Extract the [X, Y] coordinate from the center of the cell holding the provided text.  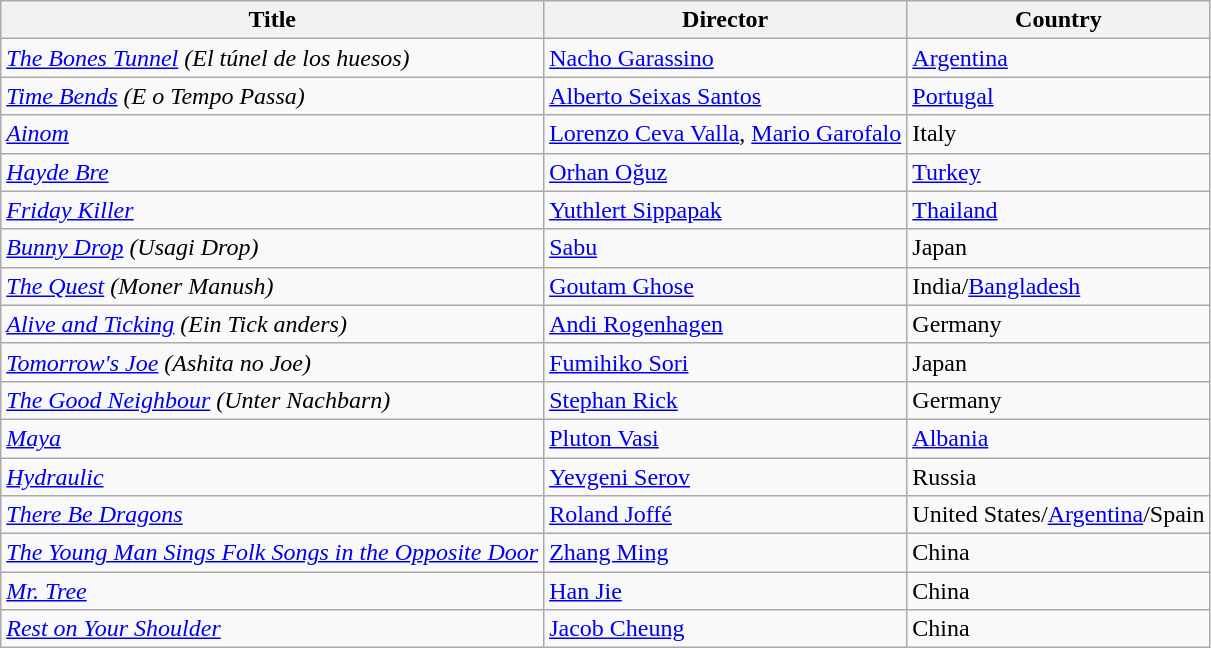
Nacho Garassino [726, 58]
The Quest (Moner Manush) [272, 286]
Hayde Bre [272, 172]
Maya [272, 438]
Han Jie [726, 591]
Italy [1058, 134]
Yevgeni Serov [726, 477]
Alberto Seixas Santos [726, 96]
Director [726, 20]
Zhang Ming [726, 553]
Portugal [1058, 96]
There Be Dragons [272, 515]
The Bones Tunnel (El túnel de los huesos) [272, 58]
Hydraulic [272, 477]
Bunny Drop (Usagi Drop) [272, 248]
Goutam Ghose [726, 286]
Turkey [1058, 172]
Orhan Oğuz [726, 172]
Andi Rogenhagen [726, 324]
Yuthlert Sippapak [726, 210]
The Young Man Sings Folk Songs in the Opposite Door [272, 553]
Russia [1058, 477]
Sabu [726, 248]
Fumihiko Sori [726, 362]
Tomorrow's Joe (Ashita no Joe) [272, 362]
Title [272, 20]
Albania [1058, 438]
The Good Neighbour (Unter Nachbarn) [272, 400]
Pluton Vasi [726, 438]
Lorenzo Ceva Valla, Mario Garofalo [726, 134]
Alive and Ticking (Ein Tick anders) [272, 324]
Friday Killer [272, 210]
India/Bangladesh [1058, 286]
Mr. Tree [272, 591]
Time Bends (E o Tempo Passa) [272, 96]
Ainom [272, 134]
Roland Joffé [726, 515]
Thailand [1058, 210]
Rest on Your Shoulder [272, 629]
Argentina [1058, 58]
United States/Argentina/Spain [1058, 515]
Country [1058, 20]
Stephan Rick [726, 400]
Jacob Cheung [726, 629]
